Return (X, Y) of the center of cell containing provided text 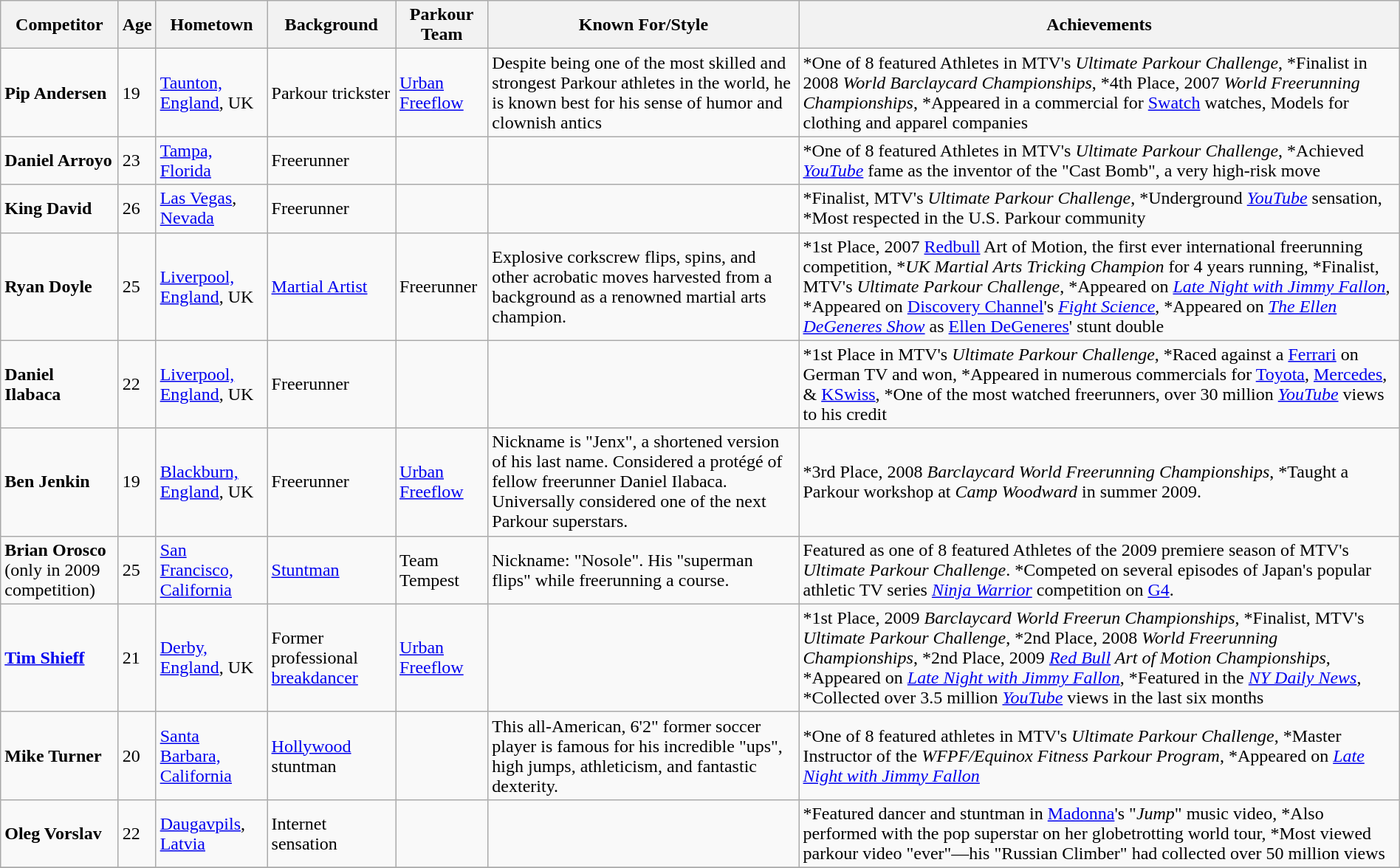
Mike Turner (59, 756)
Team Tempest (442, 570)
Explosive corkscrew flips, spins, and other acrobatic moves harvested from a background as a renowned martial arts champion. (644, 286)
Derby, England, UK (211, 658)
Tampa, Florida (211, 161)
Known For/Style (644, 25)
23 (137, 161)
Blackburn, England, UK (211, 482)
Parkour Team (442, 25)
Daniel Ilabaca (59, 384)
Taunton, England, UK (211, 93)
Ben Jenkin (59, 482)
Hollywood stuntman (332, 756)
King David (59, 208)
Stuntman (332, 570)
Daniel Arroyo (59, 161)
Former professional breakdancer (332, 658)
*One of 8 featured Athletes in MTV's Ultimate Parkour Challenge, *Achieved YouTube fame as the inventor of the "Cast Bomb", a very high-risk move (1099, 161)
Brian Orosco(only in 2009 competition) (59, 570)
Santa Barbara, California (211, 756)
Daugavpils, Latvia (211, 833)
Tim Shieff (59, 658)
Ryan Doyle (59, 286)
*3rd Place, 2008 Barclaycard World Freerunning Championships, *Taught a Parkour workshop at Camp Woodward in summer 2009. (1099, 482)
Achievements (1099, 25)
Oleg Vorslav (59, 833)
Hometown (211, 25)
Despite being one of the most skilled and strongest Parkour athletes in the world, he is known best for his sense of humor and clownish antics (644, 93)
Age (137, 25)
Competitor (59, 25)
Nickname: "Nosole". His "superman flips" while freerunning a course. (644, 570)
This all-American, 6'2" former soccer player is famous for his incredible "ups", high jumps, athleticism, and fantastic dexterity. (644, 756)
26 (137, 208)
Parkour trickster (332, 93)
*Finalist, MTV's Ultimate Parkour Challenge, *Underground YouTube sensation, *Most respected in the U.S. Parkour community (1099, 208)
21 (137, 658)
Internet sensation (332, 833)
Background (332, 25)
20 (137, 756)
Las Vegas, Nevada (211, 208)
Pip Andersen (59, 93)
San Francisco, California (211, 570)
Martial Artist (332, 286)
